Extract the [X, Y] coordinate from the center of the cell holding the provided text.  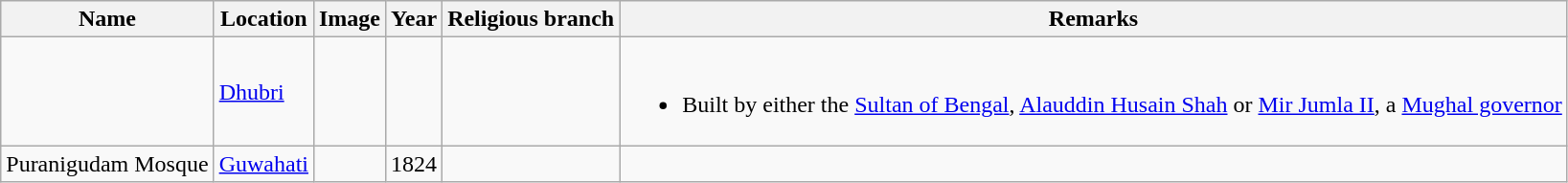
Built by either the Sultan of Bengal, Alauddin Husain Shah or Mir Jumla II, a Mughal governor [1094, 92]
Religious branch [531, 19]
Puranigudam Mosque [107, 164]
Remarks [1094, 19]
Guwahati [263, 164]
Name [107, 19]
Image [349, 19]
1824 [414, 164]
Location [263, 19]
Year [414, 19]
Dhubri [263, 92]
